From the cell containing the given text, extract its center point as (x, y) coordinate. 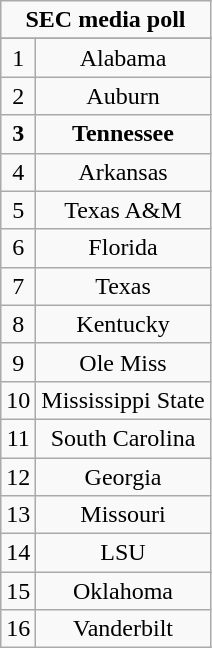
South Carolina (123, 438)
Auburn (123, 96)
14 (18, 553)
Missouri (123, 515)
Mississippi State (123, 400)
Texas (123, 286)
7 (18, 286)
Texas A&M (123, 210)
Ole Miss (123, 362)
6 (18, 248)
11 (18, 438)
Georgia (123, 477)
15 (18, 591)
Arkansas (123, 172)
16 (18, 629)
3 (18, 134)
Oklahoma (123, 591)
LSU (123, 553)
12 (18, 477)
10 (18, 400)
5 (18, 210)
SEC media poll (106, 20)
13 (18, 515)
1 (18, 58)
Florida (123, 248)
Vanderbilt (123, 629)
Kentucky (123, 324)
4 (18, 172)
8 (18, 324)
9 (18, 362)
Tennessee (123, 134)
Alabama (123, 58)
2 (18, 96)
